Determine the [x, y] coordinate at the center of the cell enclosing the given text.  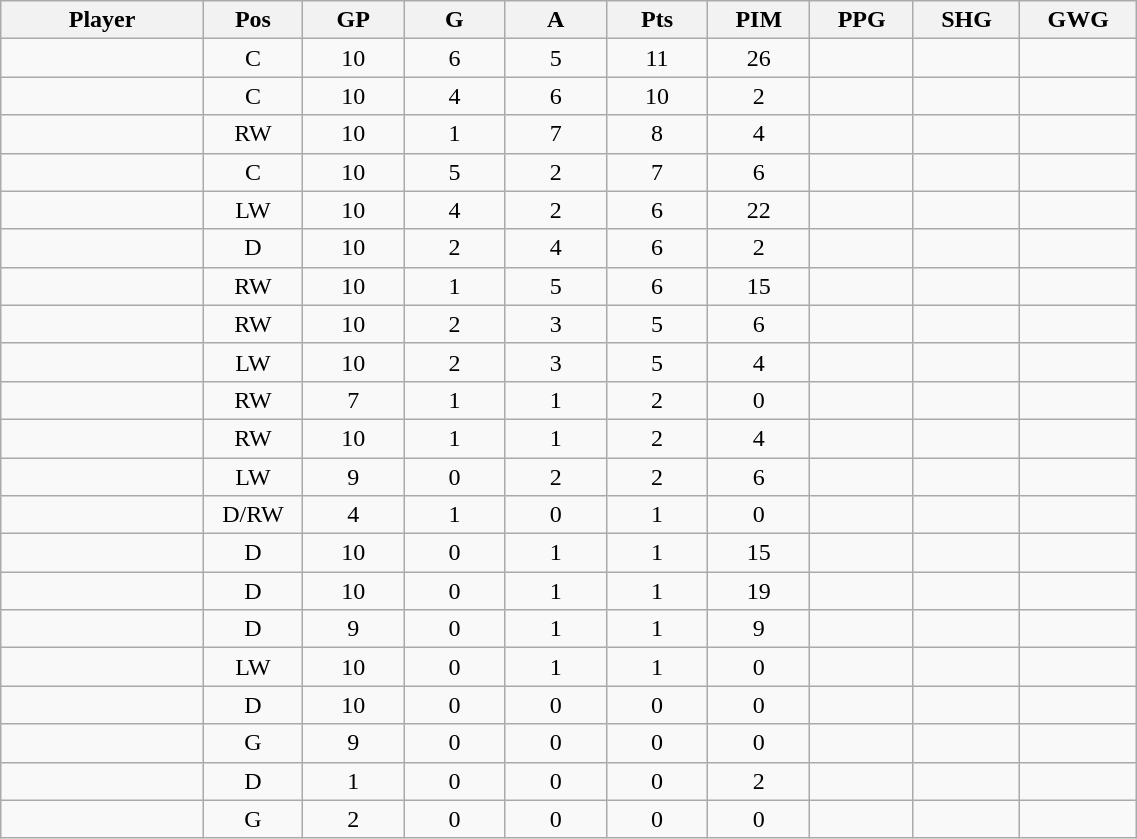
GWG [1078, 20]
D/RW [252, 515]
Pos [252, 20]
22 [759, 210]
19 [759, 591]
8 [656, 134]
PPG [862, 20]
Pts [656, 20]
11 [656, 58]
A [556, 20]
PIM [759, 20]
GP [352, 20]
Player [102, 20]
SHG [966, 20]
26 [759, 58]
